Locate the cell with the specified text and output its [X, Y] center coordinate. 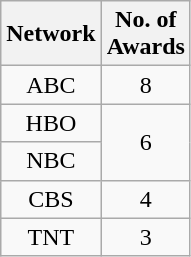
Network [51, 34]
4 [146, 199]
8 [146, 85]
TNT [51, 237]
No. ofAwards [146, 34]
3 [146, 237]
ABC [51, 85]
CBS [51, 199]
NBC [51, 161]
6 [146, 142]
HBO [51, 123]
